Scan for the cell matching the given text and deliver its [X, Y] coordinate at center. 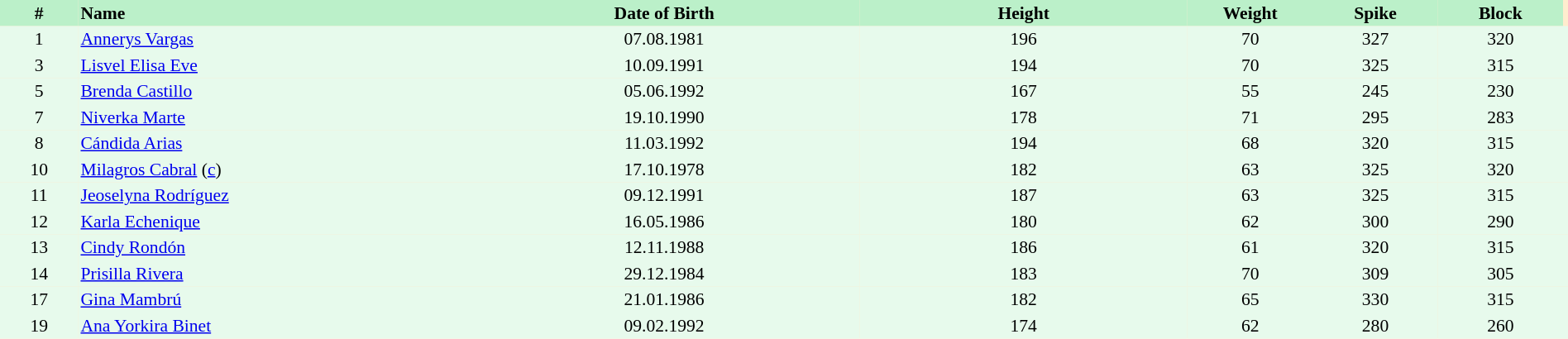
65 [1250, 299]
05.06.1992 [664, 91]
167 [1024, 91]
327 [1374, 40]
17 [39, 299]
295 [1374, 117]
55 [1250, 91]
19 [39, 326]
12 [39, 222]
11 [39, 195]
10.09.1991 [664, 65]
Annerys Vargas [273, 40]
19.10.1990 [664, 117]
71 [1250, 117]
Milagros Cabral (c) [273, 169]
186 [1024, 248]
280 [1374, 326]
Date of Birth [664, 13]
187 [1024, 195]
Lisvel Elisa Eve [273, 65]
5 [39, 91]
Jeoselyna Rodríguez [273, 195]
196 [1024, 40]
Weight [1250, 13]
Karla Echenique [273, 222]
283 [1500, 117]
12.11.1988 [664, 248]
309 [1374, 274]
17.10.1978 [664, 169]
230 [1500, 91]
174 [1024, 326]
11.03.1992 [664, 144]
Niverka Marte [273, 117]
178 [1024, 117]
07.08.1981 [664, 40]
Cindy Rondón [273, 248]
10 [39, 169]
3 [39, 65]
7 [39, 117]
61 [1250, 248]
09.02.1992 [664, 326]
300 [1374, 222]
305 [1500, 274]
68 [1250, 144]
09.12.1991 [664, 195]
13 [39, 248]
Brenda Castillo [273, 91]
Height [1024, 13]
260 [1500, 326]
14 [39, 274]
16.05.1986 [664, 222]
Ana Yorkira Binet [273, 326]
Name [273, 13]
# [39, 13]
330 [1374, 299]
Spike [1374, 13]
183 [1024, 274]
Block [1500, 13]
29.12.1984 [664, 274]
8 [39, 144]
21.01.1986 [664, 299]
1 [39, 40]
245 [1374, 91]
Gina Mambrú [273, 299]
Prisilla Rivera [273, 274]
180 [1024, 222]
290 [1500, 222]
Cándida Arias [273, 144]
